Locate the cell with the specified text and output its (x, y) center coordinate. 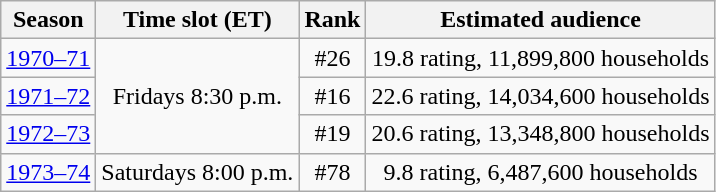
Saturdays 8:00 p.m. (198, 172)
Fridays 8:30 p.m. (198, 96)
19.8 rating, 11,899,800 households (540, 58)
1973–74 (48, 172)
#26 (332, 58)
22.6 rating, 14,034,600 households (540, 96)
9.8 rating, 6,487,600 households (540, 172)
Time slot (ET) (198, 20)
Estimated audience (540, 20)
1972–73 (48, 134)
1971–72 (48, 96)
Rank (332, 20)
#19 (332, 134)
1970–71 (48, 58)
#78 (332, 172)
#16 (332, 96)
20.6 rating, 13,348,800 households (540, 134)
Season (48, 20)
